Locate the cell with the specified text and output its [x, y] center coordinate. 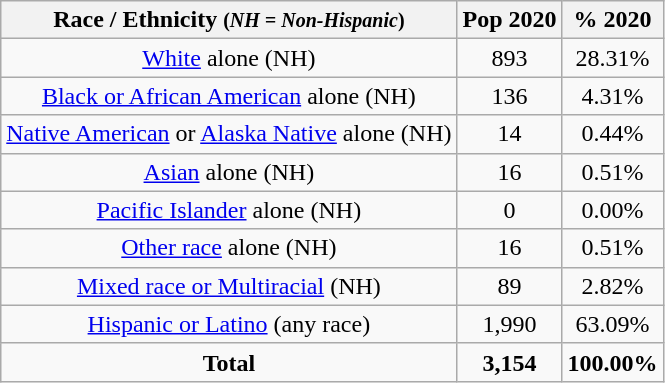
89 [510, 286]
0.44% [612, 134]
% 2020 [612, 20]
4.31% [612, 96]
28.31% [612, 58]
136 [510, 96]
1,990 [510, 324]
Hispanic or Latino (any race) [229, 324]
White alone (NH) [229, 58]
3,154 [510, 362]
Pacific Islander alone (NH) [229, 210]
Pop 2020 [510, 20]
Mixed race or Multiracial (NH) [229, 286]
Asian alone (NH) [229, 172]
2.82% [612, 286]
14 [510, 134]
100.00% [612, 362]
893 [510, 58]
0.00% [612, 210]
Native American or Alaska Native alone (NH) [229, 134]
0 [510, 210]
Race / Ethnicity (NH = Non-Hispanic) [229, 20]
Total [229, 362]
Other race alone (NH) [229, 248]
63.09% [612, 324]
Black or African American alone (NH) [229, 96]
